Locate the cell with the specified text and output its [x, y] center coordinate. 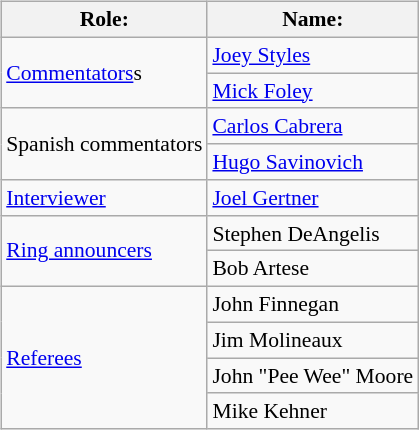
Interviewer [104, 198]
Spanish commentators [104, 144]
Role: [104, 20]
Bob Artese [312, 269]
Joey Styles [312, 55]
Hugo Savinovich [312, 162]
Jim Molineaux [312, 340]
Name: [312, 20]
Mick Foley [312, 91]
Commentatorss [104, 72]
Ring announcers [104, 250]
John "Pee Wee" Moore [312, 376]
Mike Kehner [312, 411]
Stephen DeAngelis [312, 233]
Carlos Cabrera [312, 126]
Joel Gertner [312, 198]
Referees [104, 358]
John Finnegan [312, 305]
